From the cell containing the given text, extract its center point as (x, y) coordinate. 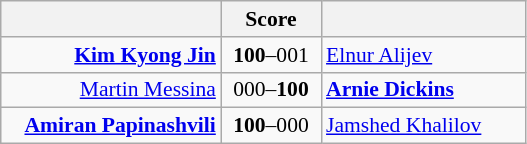
000–100 (271, 90)
100–001 (271, 55)
Score (271, 19)
Kim Kyong Jin (111, 55)
Elnur Alijev (424, 55)
Amiran Papinashvili (111, 126)
100–000 (271, 126)
Jamshed Khalilov (424, 126)
Martin Messina (111, 90)
Arnie Dickins (424, 90)
